Extract the (X, Y) coordinate from the center of the cell holding the provided text.  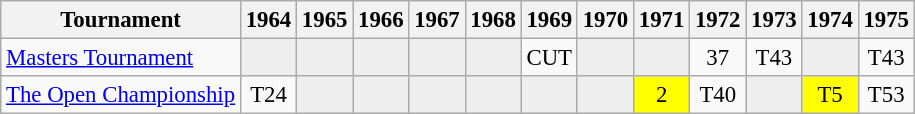
1968 (493, 20)
1966 (381, 20)
2 (661, 95)
T40 (718, 95)
CUT (549, 58)
T53 (886, 95)
1973 (774, 20)
1969 (549, 20)
1970 (605, 20)
Masters Tournament (121, 58)
1964 (268, 20)
1971 (661, 20)
1974 (830, 20)
1975 (886, 20)
1965 (325, 20)
T5 (830, 95)
1967 (437, 20)
1972 (718, 20)
T24 (268, 95)
37 (718, 58)
Tournament (121, 20)
The Open Championship (121, 95)
